Scan for the cell matching the given text and deliver its (X, Y) coordinate at center. 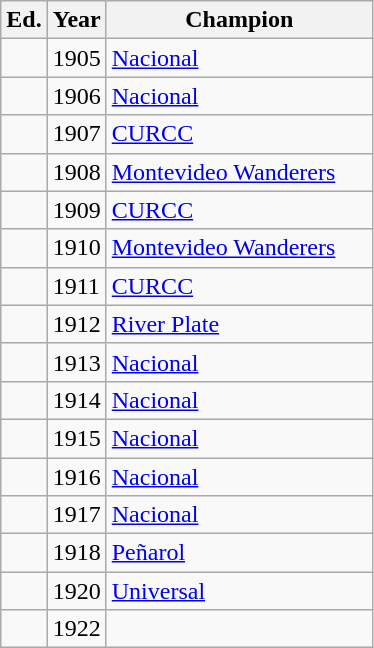
Universal (239, 591)
1910 (76, 248)
1915 (76, 438)
1911 (76, 286)
1909 (76, 210)
Champion (239, 20)
1907 (76, 134)
1918 (76, 553)
1917 (76, 515)
1912 (76, 324)
Year (76, 20)
1908 (76, 172)
Ed. (24, 20)
Peñarol (239, 553)
1922 (76, 629)
1905 (76, 58)
1916 (76, 477)
1914 (76, 400)
River Plate (239, 324)
1906 (76, 96)
1913 (76, 362)
1920 (76, 591)
